Scan for the cell matching the given text and deliver its (x, y) coordinate at center. 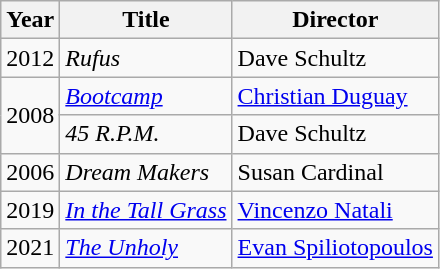
2021 (30, 248)
In the Tall Grass (146, 210)
2012 (30, 58)
Director (335, 20)
Year (30, 20)
Dream Makers (146, 172)
2006 (30, 172)
Vincenzo Natali (335, 210)
Bootcamp (146, 96)
The Unholy (146, 248)
Title (146, 20)
45 R.P.M. (146, 134)
2019 (30, 210)
Susan Cardinal (335, 172)
Rufus (146, 58)
Christian Duguay (335, 96)
2008 (30, 115)
Evan Spiliotopoulos (335, 248)
